Identify which cell holds the provided text, then report its (x, y) central coordinate. 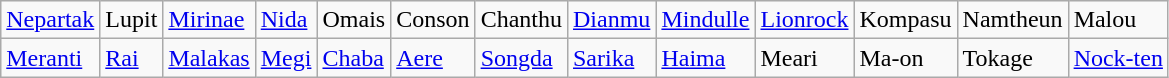
Aere (433, 58)
Tokage (1012, 58)
Haima (706, 58)
Malou (1118, 20)
Sarika (611, 58)
Omais (354, 20)
Chaba (354, 58)
Mirinae (209, 20)
Ma-on (906, 58)
Songda (521, 58)
Meari (804, 58)
Mindulle (706, 20)
Lionrock (804, 20)
Lupit (132, 20)
Malakas (209, 58)
Megi (286, 58)
Rai (132, 58)
Nida (286, 20)
Dianmu (611, 20)
Chanthu (521, 20)
Conson (433, 20)
Namtheun (1012, 20)
Meranti (50, 58)
Kompasu (906, 20)
Nepartak (50, 20)
Nock-ten (1118, 58)
